Return (X, Y) of the center of cell containing provided text 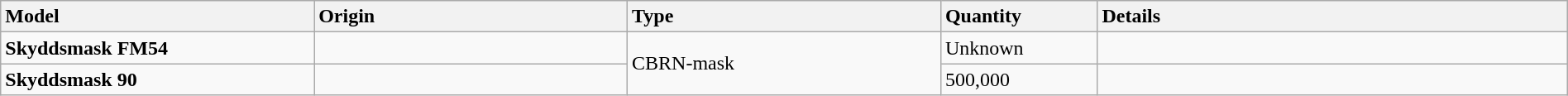
Skydds­mask 90 (157, 79)
Quantity (1019, 17)
Skydds­mask FM54 (157, 48)
Unknown (1019, 48)
Type (784, 17)
Origin (471, 17)
Model (157, 17)
CBRN-mask (784, 64)
Details (1332, 17)
500,000 (1019, 79)
